Provide the (X, Y) coordinate of the cell's center where the given text is located.  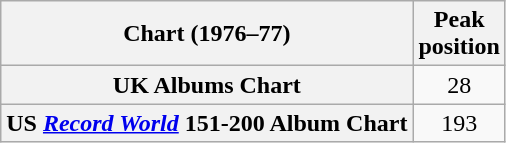
Peakposition (459, 34)
UK Albums Chart (207, 85)
Chart (1976–77) (207, 34)
US Record World 151-200 Album Chart (207, 123)
193 (459, 123)
28 (459, 85)
